Output the (x, y) coordinate of the center of the cell containing the given text.  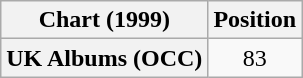
Position (255, 20)
Chart (1999) (104, 20)
UK Albums (OCC) (104, 58)
83 (255, 58)
